Identify which cell holds the provided text, then report its (x, y) central coordinate. 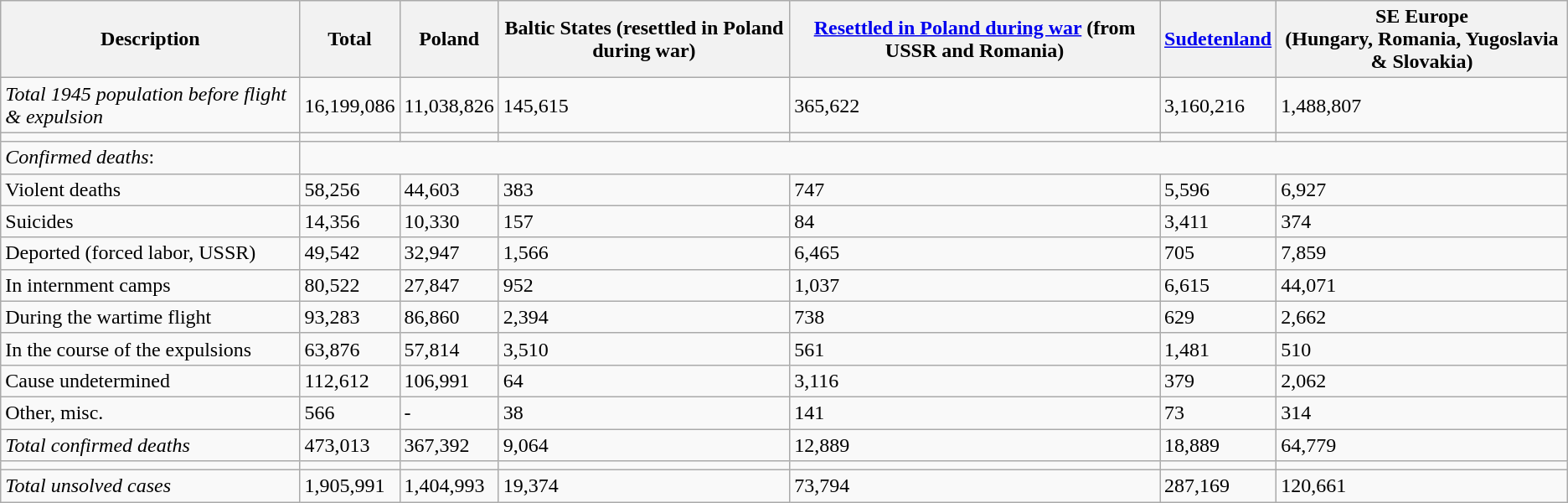
2,662 (1422, 317)
Cause undetermined (151, 381)
12,889 (975, 445)
738 (975, 317)
Total (350, 39)
84 (975, 221)
Deported (forced labor, USSR) (151, 253)
Suicides (151, 221)
510 (1422, 349)
During the wartime flight (151, 317)
Confirmed deaths: (151, 158)
3,411 (1218, 221)
Baltic States (resettled in Poland during war) (643, 39)
1,404,993 (449, 486)
6,465 (975, 253)
19,374 (643, 486)
63,876 (350, 349)
58,256 (350, 189)
73,794 (975, 486)
106,991 (449, 381)
705 (1218, 253)
112,612 (350, 381)
561 (975, 349)
952 (643, 285)
64 (643, 381)
SE Europe(Hungary, Romania, Yugoslavia & Slovakia) (1422, 39)
- (449, 412)
Total unsolved cases (151, 486)
314 (1422, 412)
473,013 (350, 445)
7,859 (1422, 253)
Description (151, 39)
57,814 (449, 349)
44,071 (1422, 285)
1,037 (975, 285)
365,622 (975, 106)
11,038,826 (449, 106)
73 (1218, 412)
Resettled in Poland during war (from USSR and Romania) (975, 39)
Total confirmed deaths (151, 445)
Total 1945 population before flight & expulsion (151, 106)
379 (1218, 381)
6,927 (1422, 189)
3,116 (975, 381)
120,661 (1422, 486)
566 (350, 412)
In internment camps (151, 285)
141 (975, 412)
1,488,807 (1422, 106)
1,566 (643, 253)
80,522 (350, 285)
49,542 (350, 253)
383 (643, 189)
367,392 (449, 445)
10,330 (449, 221)
16,199,086 (350, 106)
2,394 (643, 317)
1,481 (1218, 349)
3,510 (643, 349)
Violent deaths (151, 189)
Poland (449, 39)
9,064 (643, 445)
629 (1218, 317)
14,356 (350, 221)
287,169 (1218, 486)
64,779 (1422, 445)
374 (1422, 221)
6,615 (1218, 285)
Sudetenland (1218, 39)
Other, misc. (151, 412)
In the course of the expulsions (151, 349)
44,603 (449, 189)
86,860 (449, 317)
2,062 (1422, 381)
32,947 (449, 253)
5,596 (1218, 189)
38 (643, 412)
145,615 (643, 106)
3,160,216 (1218, 106)
1,905,991 (350, 486)
747 (975, 189)
18,889 (1218, 445)
93,283 (350, 317)
27,847 (449, 285)
157 (643, 221)
